Identify which cell holds the provided text, then report its (X, Y) central coordinate. 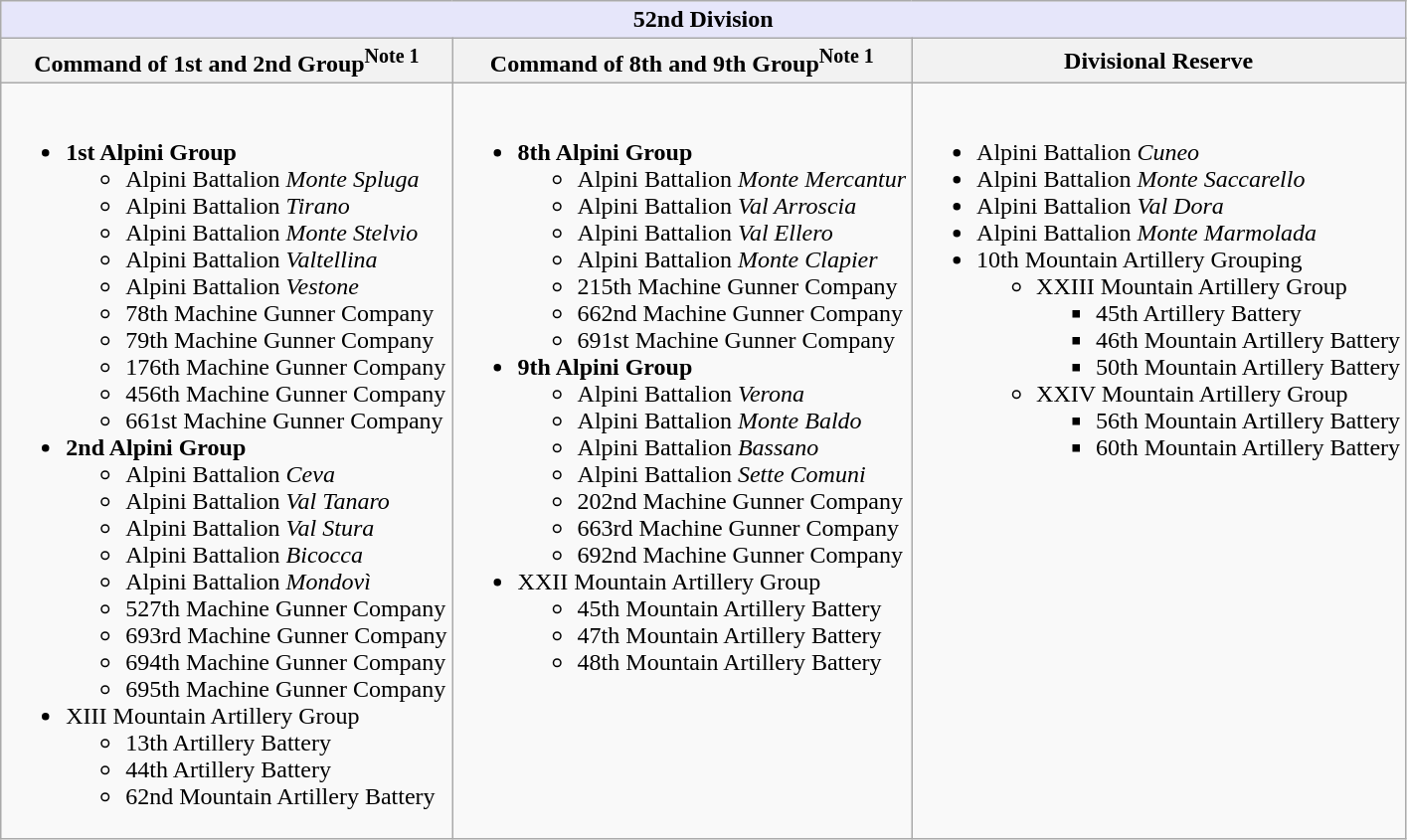
Command of 8th and 9th GroupNote 1 (682, 62)
Command of 1st and 2nd GroupNote 1 (227, 62)
Divisional Reserve (1159, 62)
52nd Division (704, 20)
